For the text-containing cell, return its midpoint in (x, y) coordinate format. 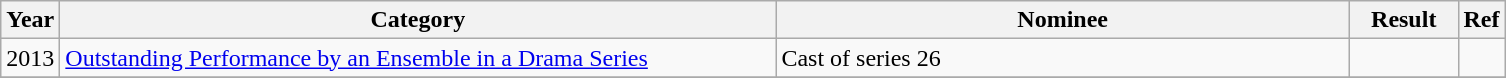
2013 (30, 58)
Year (30, 20)
Nominee (1063, 20)
Result (1404, 20)
Ref (1482, 20)
Cast of series 26 (1063, 58)
Outstanding Performance by an Ensemble in a Drama Series (418, 58)
Category (418, 20)
